Return [x, y] of the center of cell containing provided text 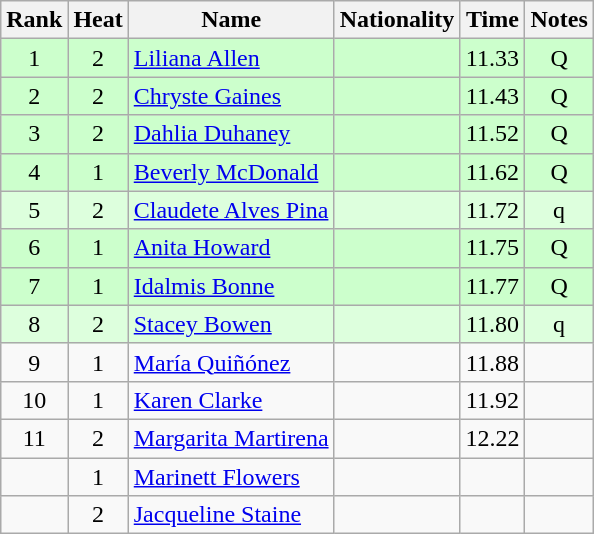
9 [34, 362]
Time [492, 20]
Margarita Martirena [231, 438]
4 [34, 172]
11.52 [492, 134]
11.72 [492, 210]
Marinett Flowers [231, 477]
Dahlia Duhaney [231, 134]
Rank [34, 20]
12.22 [492, 438]
Chryste Gaines [231, 96]
Heat [98, 20]
Anita Howard [231, 248]
11.62 [492, 172]
Idalmis Bonne [231, 286]
8 [34, 324]
Claudete Alves Pina [231, 210]
María Quiñónez [231, 362]
Beverly McDonald [231, 172]
11.80 [492, 324]
11 [34, 438]
Karen Clarke [231, 400]
11.43 [492, 96]
11.88 [492, 362]
11.75 [492, 248]
Stacey Bowen [231, 324]
11.92 [492, 400]
Jacqueline Staine [231, 515]
Name [231, 20]
Notes [559, 20]
Nationality [397, 20]
7 [34, 286]
11.33 [492, 58]
11.77 [492, 286]
5 [34, 210]
10 [34, 400]
Liliana Allen [231, 58]
3 [34, 134]
6 [34, 248]
